For the text-containing cell, return its midpoint in [x, y] coordinate format. 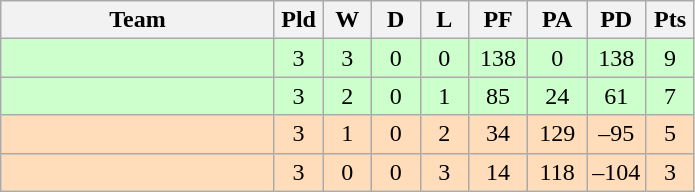
PA [558, 20]
L [444, 20]
7 [670, 96]
129 [558, 134]
D [396, 20]
118 [558, 172]
85 [498, 96]
24 [558, 96]
Pld [298, 20]
34 [498, 134]
PD [616, 20]
61 [616, 96]
Pts [670, 20]
PF [498, 20]
14 [498, 172]
9 [670, 58]
–95 [616, 134]
W [348, 20]
–104 [616, 172]
Team [138, 20]
5 [670, 134]
